Return the [X, Y] coordinate for the center point of the cell that contains the specified text.  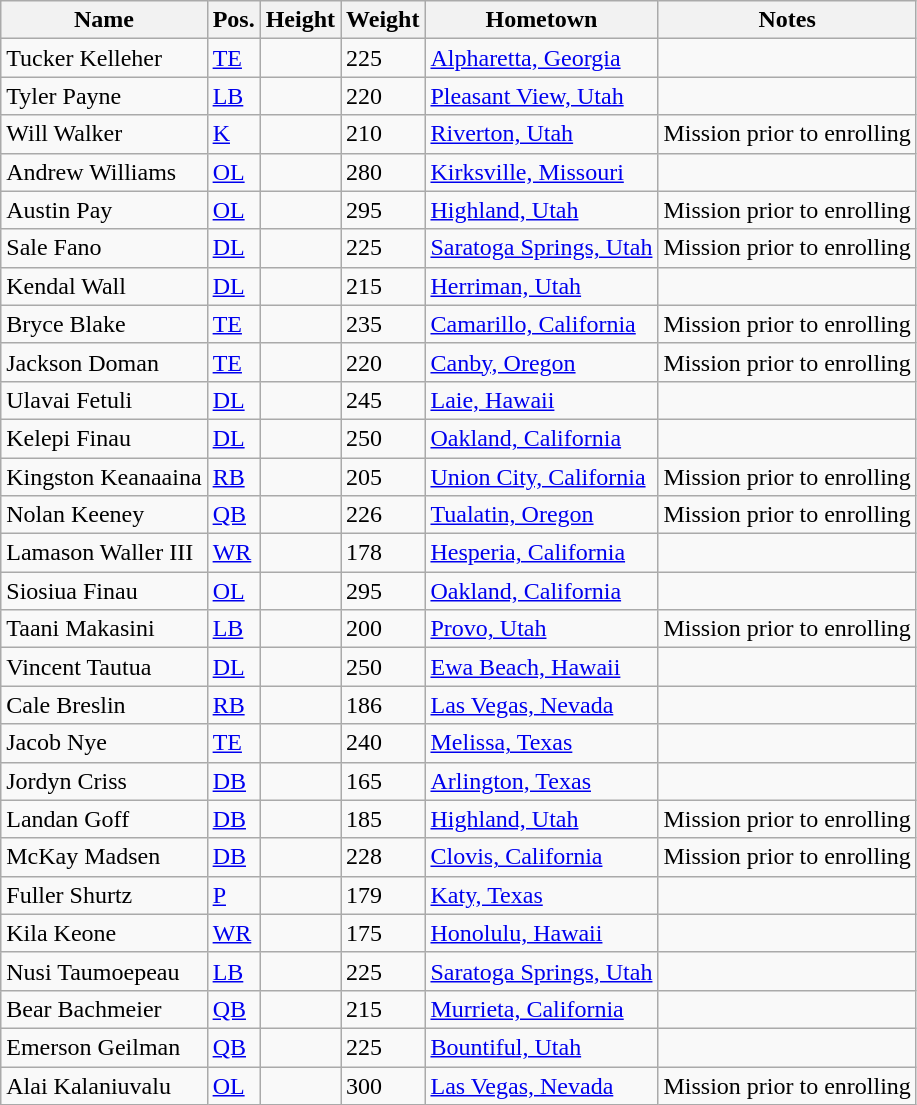
Tyler Payne [104, 96]
Will Walker [104, 134]
245 [383, 400]
Hometown [542, 20]
Provo, Utah [542, 629]
Lamason Waller III [104, 553]
228 [383, 857]
Austin Pay [104, 210]
Kelepi Finau [104, 438]
Camarillo, California [542, 324]
186 [383, 705]
280 [383, 172]
Jordyn Criss [104, 781]
200 [383, 629]
Kingston Keanaaina [104, 477]
Sale Fano [104, 248]
240 [383, 743]
205 [383, 477]
Bear Bachmeier [104, 1009]
Jackson Doman [104, 362]
Ulavai Fetuli [104, 400]
Union City, California [542, 477]
179 [383, 895]
K [234, 134]
185 [383, 819]
Landan Goff [104, 819]
Andrew Williams [104, 172]
P [234, 895]
Canby, Oregon [542, 362]
Laie, Hawaii [542, 400]
Clovis, California [542, 857]
Vincent Tautua [104, 667]
Name [104, 20]
Weight [383, 20]
226 [383, 515]
Fuller Shurtz [104, 895]
Bryce Blake [104, 324]
Kila Keone [104, 933]
Height [300, 20]
Arlington, Texas [542, 781]
Notes [787, 20]
Taani Makasini [104, 629]
Bountiful, Utah [542, 1047]
300 [383, 1085]
178 [383, 553]
Riverton, Utah [542, 134]
McKay Madsen [104, 857]
Siosiua Finau [104, 591]
165 [383, 781]
Emerson Geilman [104, 1047]
Melissa, Texas [542, 743]
210 [383, 134]
Kirksville, Missouri [542, 172]
235 [383, 324]
Hesperia, California [542, 553]
Alai Kalaniuvalu [104, 1085]
Herriman, Utah [542, 286]
Murrieta, California [542, 1009]
Kendal Wall [104, 286]
Pleasant View, Utah [542, 96]
175 [383, 933]
Honolulu, Hawaii [542, 933]
Pos. [234, 20]
Nolan Keeney [104, 515]
Nusi Taumoepeau [104, 971]
Cale Breslin [104, 705]
Tucker Kelleher [104, 58]
Tualatin, Oregon [542, 515]
Ewa Beach, Hawaii [542, 667]
Alpharetta, Georgia [542, 58]
Katy, Texas [542, 895]
Jacob Nye [104, 743]
